Return the [x, y] coordinate for the center point of the cell that contains the specified text.  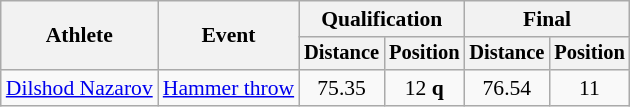
Hammer throw [228, 88]
Qualification [382, 19]
76.54 [506, 88]
11 [589, 88]
Final [546, 19]
Event [228, 36]
Athlete [80, 36]
75.35 [342, 88]
Dilshod Nazarov [80, 88]
12 q [424, 88]
